Extract the (X, Y) coordinate from the center of the cell holding the provided text.  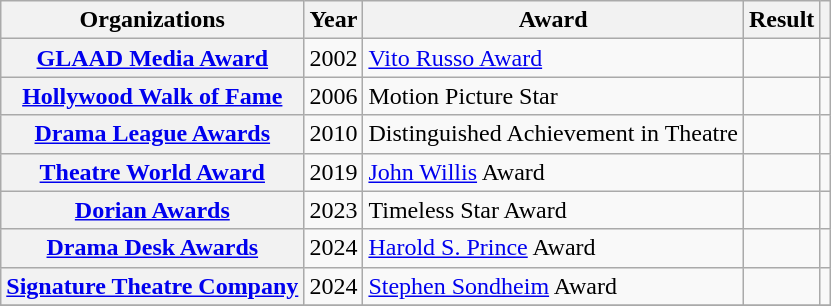
Year (334, 20)
Harold S. Prince Award (554, 248)
Result (781, 20)
Hollywood Walk of Fame (152, 96)
Motion Picture Star (554, 96)
Drama League Awards (152, 134)
Timeless Star Award (554, 210)
John Willis Award (554, 172)
Drama Desk Awards (152, 248)
Signature Theatre Company (152, 286)
2010 (334, 134)
2002 (334, 58)
Vito Russo Award (554, 58)
2006 (334, 96)
GLAAD Media Award (152, 58)
Award (554, 20)
Stephen Sondheim Award (554, 286)
Organizations (152, 20)
Theatre World Award (152, 172)
2023 (334, 210)
Dorian Awards (152, 210)
2019 (334, 172)
Distinguished Achievement in Theatre (554, 134)
